Extract the [X, Y] coordinate from the center of the cell holding the provided text.  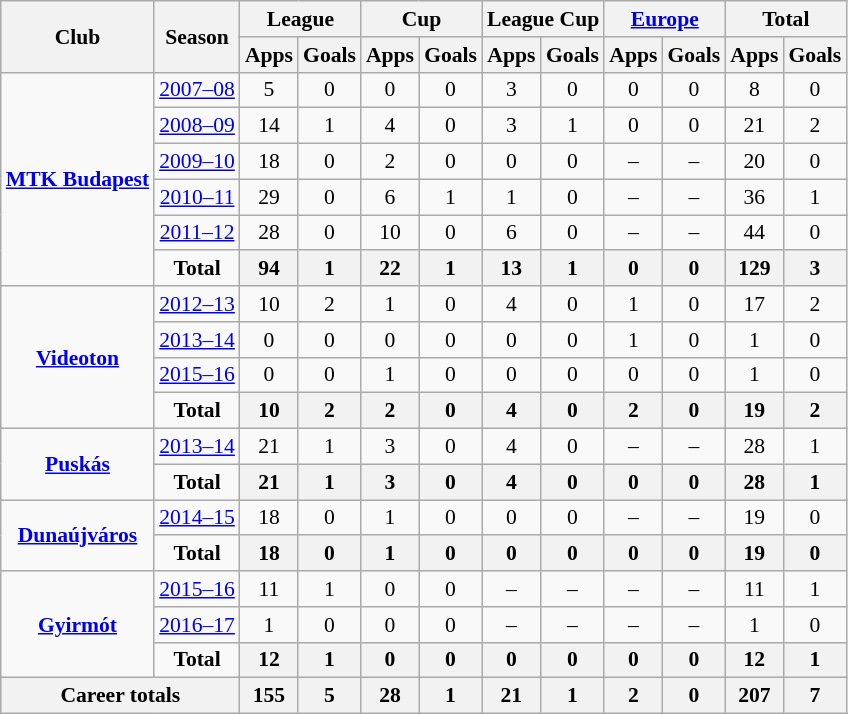
Dunaújváros [78, 536]
17 [754, 304]
2008–09 [197, 126]
2010–11 [197, 197]
7 [814, 696]
29 [269, 197]
Puskás [78, 464]
2014–15 [197, 518]
8 [754, 90]
2012–13 [197, 304]
League [300, 19]
129 [754, 269]
20 [754, 162]
44 [754, 233]
36 [754, 197]
Career totals [120, 696]
22 [390, 269]
94 [269, 269]
MTK Budapest [78, 179]
155 [269, 696]
2009–10 [197, 162]
207 [754, 696]
2007–08 [197, 90]
2011–12 [197, 233]
Cup [422, 19]
13 [512, 269]
Videoton [78, 357]
Gyirmót [78, 624]
League Cup [543, 19]
14 [269, 126]
2016–17 [197, 625]
Europe [664, 19]
Club [78, 36]
Season [197, 36]
